Provide the (X, Y) coordinate of the cell's center where the given text is located.  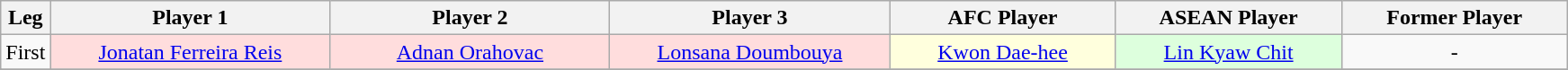
Player 1 (191, 18)
Leg (25, 18)
First (25, 52)
Player 2 (470, 18)
Player 3 (750, 18)
Former Player (1454, 18)
ASEAN Player (1229, 18)
Lonsana Doumbouya (750, 52)
Lin Kyaw Chit (1229, 52)
AFC Player (1002, 18)
Kwon Dae-hee (1002, 52)
Adnan Orahovac (470, 52)
- (1454, 52)
Jonatan Ferreira Reis (191, 52)
